Find where the given text appears and provide that cell's center as (X, Y) coordinate. 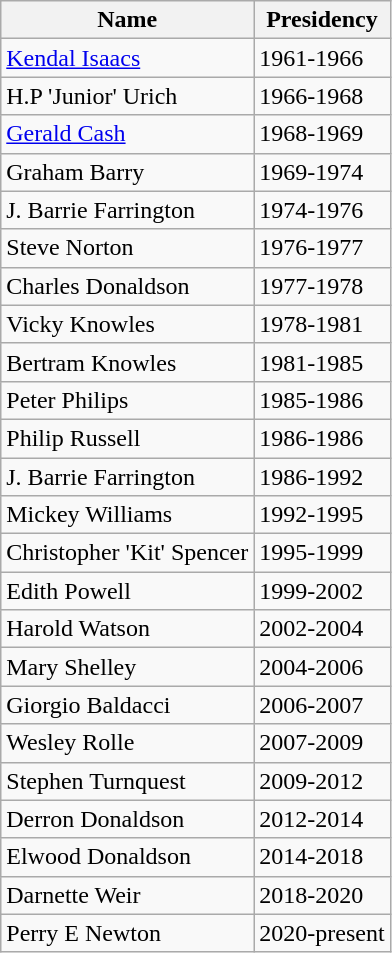
1992-1995 (322, 515)
Derron Donaldson (128, 819)
1974-1976 (322, 210)
2020-present (322, 933)
Stephen Turnquest (128, 781)
2012-2014 (322, 819)
1968-1969 (322, 134)
2018-2020 (322, 895)
Bertram Knowles (128, 362)
2009-2012 (322, 781)
Vicky Knowles (128, 324)
1986-1992 (322, 477)
Mickey Williams (128, 515)
1981-1985 (322, 362)
1977-1978 (322, 286)
1985-1986 (322, 400)
Giorgio Baldacci (128, 705)
Mary Shelley (128, 667)
1986-1986 (322, 438)
1976-1977 (322, 248)
1969-1974 (322, 172)
Wesley Rolle (128, 743)
1999-2002 (322, 591)
2014-2018 (322, 857)
Presidency (322, 20)
2002-2004 (322, 629)
1961-1966 (322, 58)
2006-2007 (322, 705)
Perry E Newton (128, 933)
Harold Watson (128, 629)
Name (128, 20)
1966-1968 (322, 96)
Edith Powell (128, 591)
Peter Philips (128, 400)
2007-2009 (322, 743)
Philip Russell (128, 438)
2004-2006 (322, 667)
Darnette Weir (128, 895)
Kendal Isaacs (128, 58)
Steve Norton (128, 248)
1995-1999 (322, 553)
Graham Barry (128, 172)
Elwood Donaldson (128, 857)
Christopher 'Kit' Spencer (128, 553)
Charles Donaldson (128, 286)
H.P 'Junior' Urich (128, 96)
1978-1981 (322, 324)
Gerald Cash (128, 134)
